Find where the given text appears and provide that cell's center as [X, Y] coordinate. 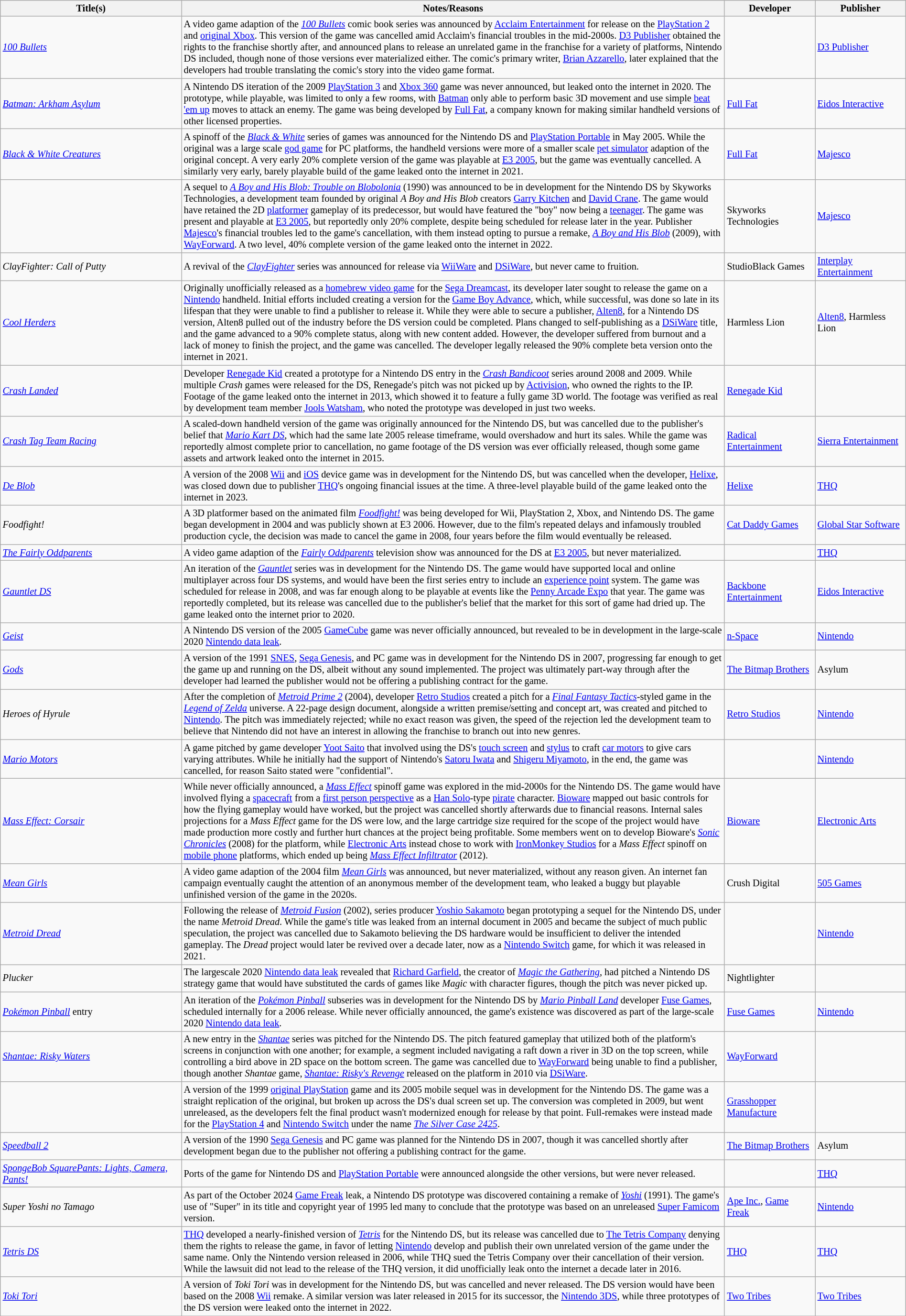
Skyworks Technologies [769, 216]
Geist [91, 636]
Ape Inc., Game Freak [769, 1207]
Helixe [769, 486]
Crash Tag Team Racing [91, 441]
WayForward [769, 1056]
Mass Effect: Corsair [91, 821]
StudioBlack Games [769, 267]
Metroid Dread [91, 934]
A video game adaption of the Fairly Oddparents television show was announced for the DS at E3 2005, but never materialized. [453, 553]
Crash Landed [91, 391]
Retro Studios [769, 714]
Renegade Kid [769, 391]
Notes/Reasons [453, 8]
n-Space [769, 636]
SpongeBob SquarePants: Lights, Camera, Pants! [91, 1174]
Toki Tori [91, 1296]
Global Star Software [860, 525]
Developer [769, 8]
Gods [91, 670]
100 Bullets [91, 47]
Alten8, Harmless Lion [860, 323]
Backbone Entertainment [769, 591]
Plucker [91, 978]
Cool Herders [91, 323]
Mario Motors [91, 759]
Grasshopper Manufacture [769, 1107]
Heroes of Hyrule [91, 714]
Publisher [860, 8]
Fuse Games [769, 1011]
De Blob [91, 486]
Batman: Arkham Asylum [91, 104]
Electronic Arts [860, 821]
Sierra Entertainment [860, 441]
Speedball 2 [91, 1146]
505 Games [860, 883]
The Fairly Oddparents [91, 553]
Crush Digital [769, 883]
Gauntlet DS [91, 591]
Cat Daddy Games [769, 525]
Nightlighter [769, 978]
Foodfight! [91, 525]
Shantae: Risky Waters [91, 1056]
D3 Publisher [860, 47]
Ports of the game for Nintendo DS and PlayStation Portable were announced alongside the other versions, but were never released. [453, 1174]
Mean Girls [91, 883]
Harmless Lion [769, 323]
Pokémon Pinball entry [91, 1011]
Tetris DS [91, 1251]
Interplay Entertainment [860, 267]
ClayFighter: Call of Putty [91, 267]
Title(s) [91, 8]
Radical Entertainment [769, 441]
Super Yoshi no Tamago [91, 1207]
A revival of the ClayFighter series was announced for release via WiiWare and DSiWare, but never came to fruition. [453, 267]
Bioware [769, 821]
Black & White Creatures [91, 154]
